Pinpoint the cell where the given text exists, returning its (x, y) midpoint coordinate. 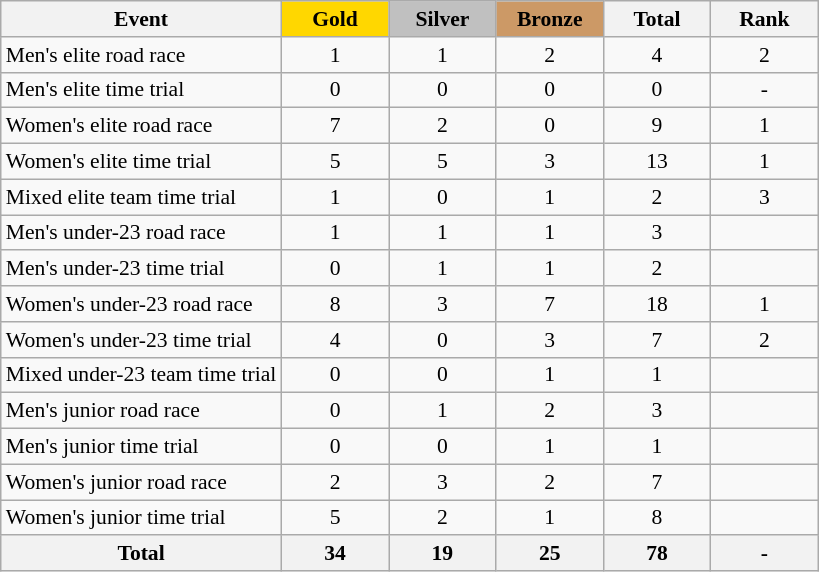
19 (442, 554)
Women's junior time trial (142, 518)
Silver (442, 19)
Women's under-23 road race (142, 304)
Women's under-23 time trial (142, 340)
9 (656, 126)
Rank (764, 19)
Men's under-23 road race (142, 233)
Mixed under-23 team time trial (142, 375)
Men's junior road race (142, 411)
13 (656, 162)
25 (550, 554)
Men's elite road race (142, 55)
78 (656, 554)
Men's elite time trial (142, 90)
Bronze (550, 19)
Gold (334, 19)
Men's junior time trial (142, 447)
Men's under-23 time trial (142, 269)
Event (142, 19)
Mixed elite team time trial (142, 197)
Women's junior road race (142, 482)
18 (656, 304)
34 (334, 554)
Women's elite time trial (142, 162)
Women's elite road race (142, 126)
